Return the [x, y] coordinate for the center point of the cell that contains the specified text.  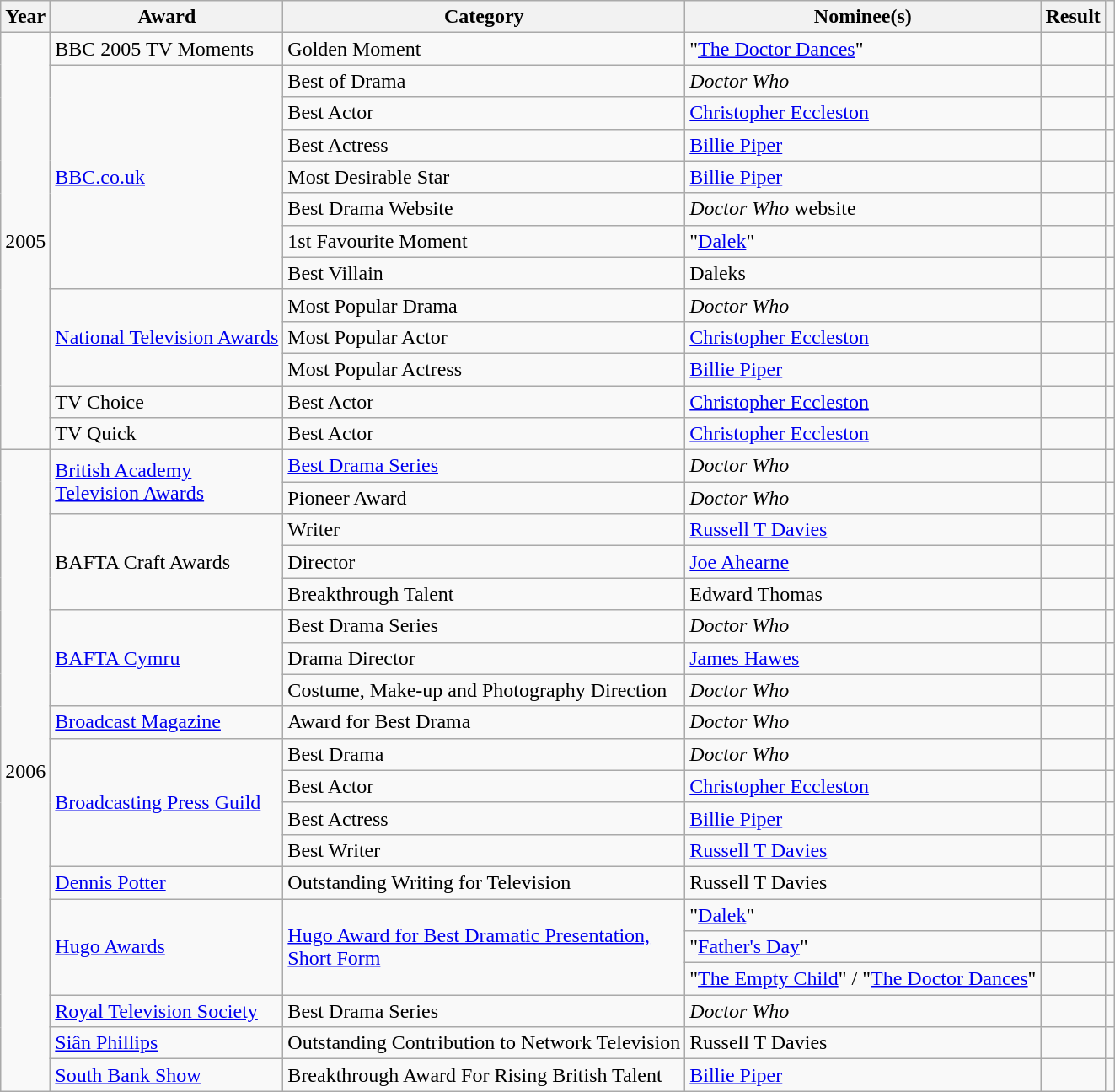
Best Drama Website [484, 209]
Edward Thomas [863, 594]
Siân Phillips [167, 1043]
Best Drama [484, 754]
Joe Ahearne [863, 562]
Dennis Potter [167, 882]
Pioneer Award [484, 498]
Director [484, 562]
Broadcast Magazine [167, 722]
BBC.co.uk [167, 177]
Best Villain [484, 273]
"The Doctor Dances" [863, 49]
Hugo Awards [167, 946]
Result [1073, 17]
James Hawes [863, 658]
Outstanding Contribution to Network Television [484, 1043]
Award for Best Drama [484, 722]
Outstanding Writing for Television [484, 882]
Broadcasting Press Guild [167, 802]
Royal Television Society [167, 1011]
Most Popular Drama [484, 305]
National Television Awards [167, 337]
Hugo Award for Best Dramatic Presentation,Short Form [484, 946]
2006 [25, 770]
BAFTA Craft Awards [167, 562]
British AcademyTelevision Awards [167, 482]
Doctor Who website [863, 209]
1st Favourite Moment [484, 241]
TV Quick [167, 434]
"The Empty Child" / "The Doctor Dances" [863, 979]
Daleks [863, 273]
Writer [484, 530]
Best of Drama [484, 81]
Best Writer [484, 850]
TV Choice [167, 402]
Most Desirable Star [484, 177]
Costume, Make-up and Photography Direction [484, 690]
Category [484, 17]
South Bank Show [167, 1075]
"Father's Day" [863, 947]
Breakthrough Award For Rising British Talent [484, 1075]
Breakthrough Talent [484, 594]
Year [25, 17]
BAFTA Cymru [167, 658]
Award [167, 17]
Nominee(s) [863, 17]
Most Popular Actor [484, 337]
Drama Director [484, 658]
BBC 2005 TV Moments [167, 49]
2005 [25, 241]
Golden Moment [484, 49]
Most Popular Actress [484, 369]
